From the cell containing the given text, extract its center point as (X, Y) coordinate. 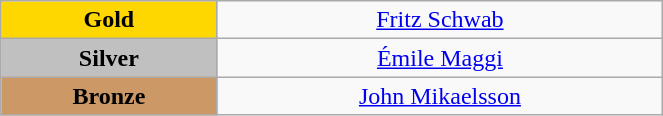
John Mikaelsson (440, 96)
Gold (109, 20)
Silver (109, 58)
Bronze (109, 96)
Fritz Schwab (440, 20)
Émile Maggi (440, 58)
